Return the (x, y) coordinate for the center point of the cell that contains the specified text.  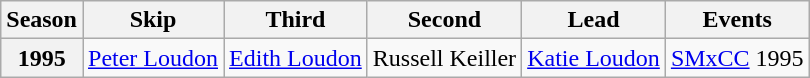
Skip (152, 20)
Edith Loudon (296, 58)
Events (737, 20)
Third (296, 20)
Katie Loudon (594, 58)
SMxCC 1995 (737, 58)
Lead (594, 20)
Season (42, 20)
Peter Loudon (152, 58)
Second (444, 20)
Russell Keiller (444, 58)
1995 (42, 58)
